Scan for the cell matching the given text and deliver its (X, Y) coordinate at center. 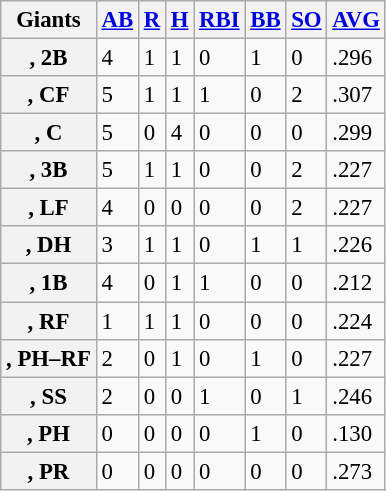
AB (117, 20)
, PH–RF (48, 358)
3 (117, 245)
.130 (356, 433)
.226 (356, 245)
.224 (356, 321)
, C (48, 133)
.246 (356, 396)
, 3B (48, 170)
, PR (48, 471)
BB (266, 20)
.212 (356, 283)
Giants (48, 20)
, DH (48, 245)
, LF (48, 208)
H (179, 20)
.307 (356, 95)
, RF (48, 321)
, 1B (48, 283)
, SS (48, 396)
, 2B (48, 58)
.273 (356, 471)
.296 (356, 58)
AVG (356, 20)
.299 (356, 133)
R (152, 20)
, CF (48, 95)
SO (306, 20)
RBI (220, 20)
, PH (48, 433)
